Find where the given text appears and provide that cell's center as (x, y) coordinate. 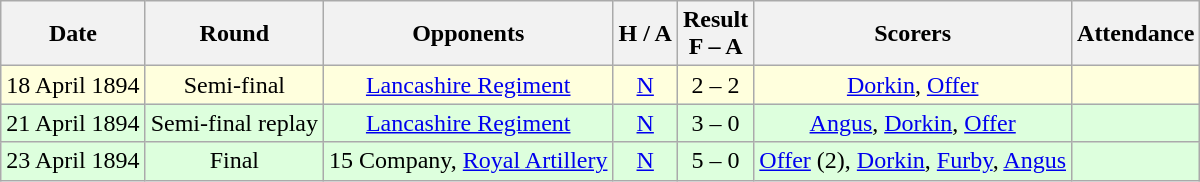
23 April 1894 (73, 161)
Semi-final replay (234, 123)
Offer (2), Dorkin, Furby, Angus (913, 161)
18 April 1894 (73, 85)
5 – 0 (715, 161)
Angus, Dorkin, Offer (913, 123)
2 – 2 (715, 85)
Scorers (913, 34)
21 April 1894 (73, 123)
Final (234, 161)
Attendance (1136, 34)
H / A (645, 34)
15 Company, Royal Artillery (468, 161)
Semi-final (234, 85)
3 – 0 (715, 123)
Opponents (468, 34)
Dorkin, Offer (913, 85)
ResultF – A (715, 34)
Date (73, 34)
Round (234, 34)
